Locate the cell with the specified text and output its (x, y) center coordinate. 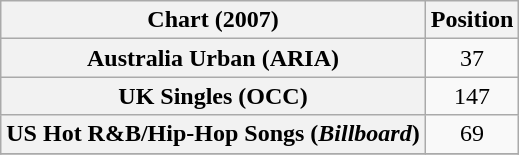
Australia Urban (ARIA) (213, 58)
Chart (2007) (213, 20)
147 (472, 96)
US Hot R&B/Hip-Hop Songs (Billboard) (213, 134)
37 (472, 58)
Position (472, 20)
69 (472, 134)
UK Singles (OCC) (213, 96)
